Detect which cell encompasses the target text, then output its [X, Y] center coordinate. 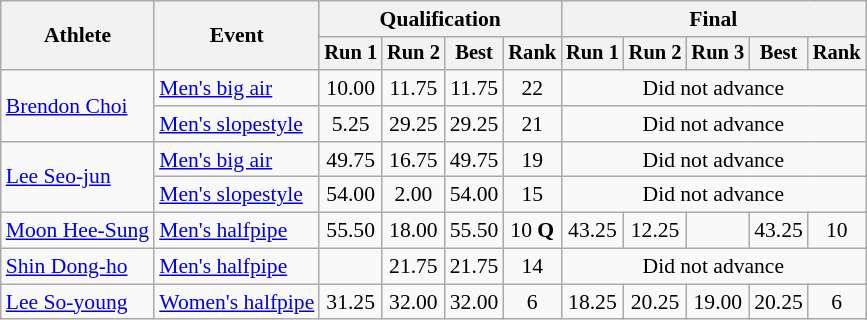
18.00 [414, 231]
Women's halfpipe [236, 302]
5.25 [350, 124]
19.00 [718, 302]
Athlete [78, 36]
15 [532, 195]
16.75 [414, 160]
21 [532, 124]
14 [532, 267]
19 [532, 160]
Lee So-young [78, 302]
Brendon Choi [78, 106]
10.00 [350, 88]
31.25 [350, 302]
10 Q [532, 231]
22 [532, 88]
Final [713, 19]
18.25 [592, 302]
Run 3 [718, 54]
Lee Seo-jun [78, 178]
Event [236, 36]
2.00 [414, 195]
Shin Dong-ho [78, 267]
10 [837, 231]
Qualification [440, 19]
12.25 [656, 231]
Moon Hee-Sung [78, 231]
